Detect which cell encompasses the target text, then output its (x, y) center coordinate. 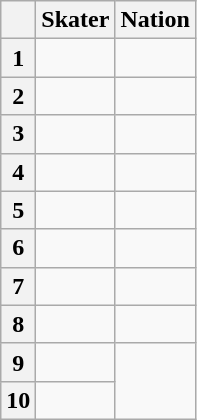
9 (18, 362)
4 (18, 172)
Nation (155, 20)
1 (18, 58)
7 (18, 286)
8 (18, 324)
5 (18, 210)
6 (18, 248)
3 (18, 134)
10 (18, 400)
Skater (76, 20)
2 (18, 96)
